Identify which cell holds the provided text, then report its (X, Y) central coordinate. 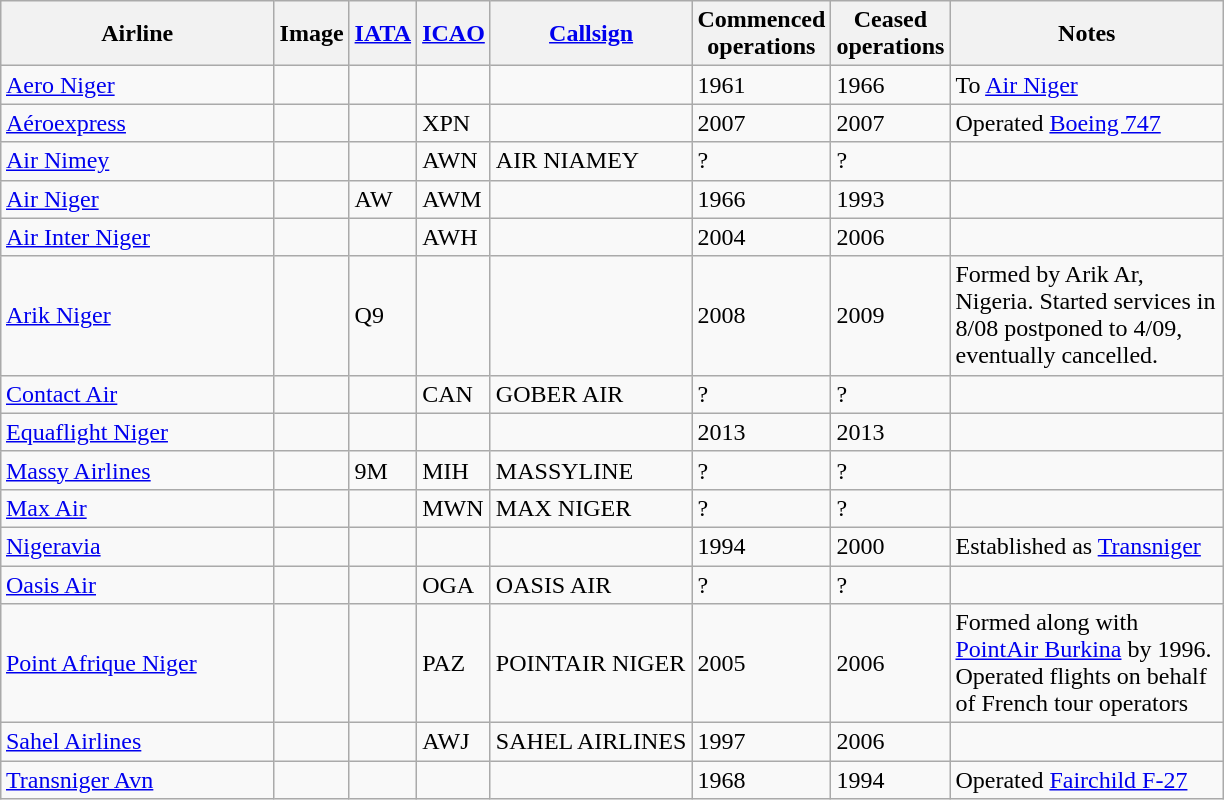
2000 (890, 546)
1997 (762, 742)
Q9 (383, 316)
Notes (1087, 34)
MWN (454, 508)
Airline (137, 34)
SAHEL AIRLINES (591, 742)
OGA (454, 585)
2009 (890, 316)
Contact Air (137, 394)
1961 (762, 85)
ICAO (454, 34)
2008 (762, 316)
Max Air (137, 508)
Nigeravia (137, 546)
MASSYLINE (591, 470)
Massy Airlines (137, 470)
Equaflight Niger (137, 432)
AWH (454, 237)
Air Inter Niger (137, 237)
Air Niger (137, 199)
POINTAIR NIGER (591, 664)
1968 (762, 780)
GOBER AIR (591, 394)
Operated Fairchild F-27 (1087, 780)
Transniger Avn (137, 780)
Arik Niger (137, 316)
Sahel Airlines (137, 742)
2005 (762, 664)
Oasis Air (137, 585)
Commencedoperations (762, 34)
CAN (454, 394)
AWN (454, 161)
To Air Niger (1087, 85)
Aéroexpress (137, 123)
AW (383, 199)
OASIS AIR (591, 585)
AWM (454, 199)
Formed along with PointAir Burkina by 1996. Operated flights on behalf of French tour operators (1087, 664)
Ceasedoperations (890, 34)
IATA (383, 34)
MAX NIGER (591, 508)
Air Nimey (137, 161)
9M (383, 470)
AWJ (454, 742)
Aero Niger (137, 85)
MIH (454, 470)
XPN (454, 123)
2004 (762, 237)
AIR NIAMEY (591, 161)
Formed by Arik Ar, Nigeria. Started services in 8/08 postponed to 4/09, eventually cancelled. (1087, 316)
Image (312, 34)
Point Afrique Niger (137, 664)
Operated Boeing 747 (1087, 123)
Established as Transniger (1087, 546)
PAZ (454, 664)
1993 (890, 199)
Callsign (591, 34)
